Return [x, y] of the center of cell containing provided text 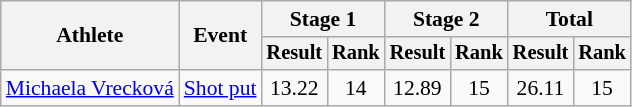
Stage 2 [446, 19]
13.22 [295, 88]
Stage 1 [324, 19]
Athlete [90, 36]
26.11 [541, 88]
Event [220, 36]
Michaela Vrecková [90, 88]
Shot put [220, 88]
14 [356, 88]
12.89 [418, 88]
Total [570, 19]
